Extract the (x, y) coordinate from the center of the cell holding the provided text.  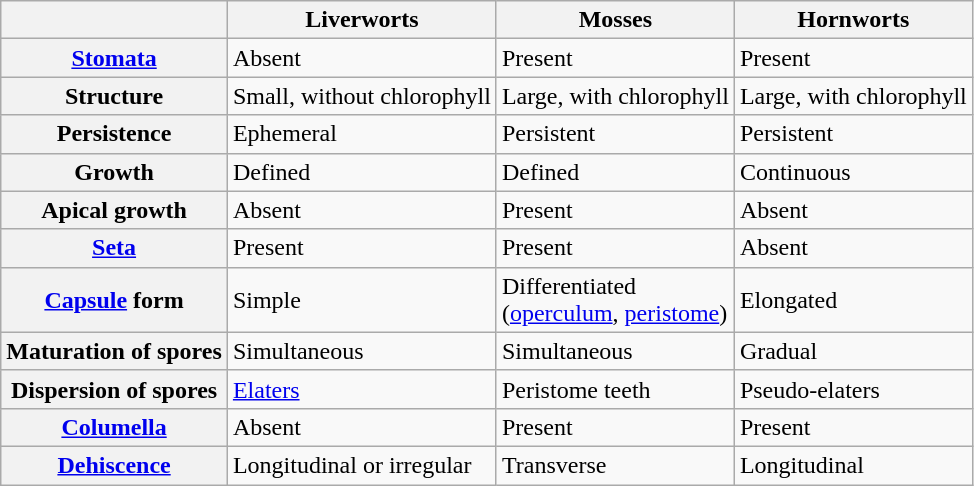
Differentiated(operculum, peristome) (615, 300)
Small, without chlorophyll (362, 96)
Dehiscence (114, 465)
Seta (114, 248)
Elaters (362, 389)
Liverworts (362, 20)
Hornworts (853, 20)
Capsule form (114, 300)
Apical growth (114, 210)
Mosses (615, 20)
Pseudo-elaters (853, 389)
Columella (114, 427)
Persistence (114, 134)
Stomata (114, 58)
Transverse (615, 465)
Longitudinal (853, 465)
Gradual (853, 351)
Peristome teeth (615, 389)
Ephemeral (362, 134)
Dispersion of spores (114, 389)
Continuous (853, 172)
Elongated (853, 300)
Simple (362, 300)
Longitudinal or irregular (362, 465)
Maturation of spores (114, 351)
Structure (114, 96)
Growth (114, 172)
